Identify which cell holds the provided text, then report its (X, Y) central coordinate. 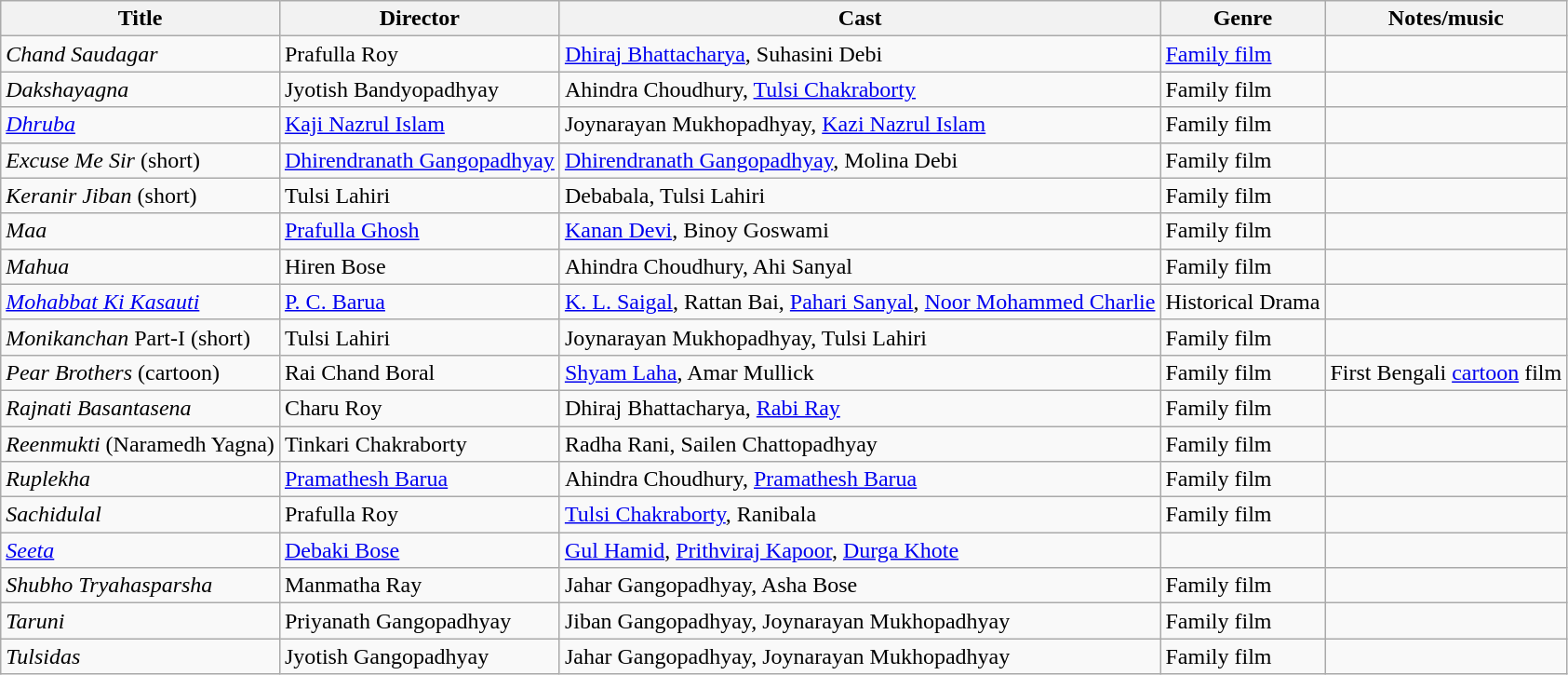
Tulsidas (141, 656)
Jyotish Gangopadhyay (419, 656)
Prafulla Ghosh (419, 231)
Notes/music (1446, 19)
Ahindra Choudhury, Ahi Sanyal (860, 266)
Shubho Tryahasparsha (141, 586)
Pramathesh Barua (419, 479)
Dhruba (141, 125)
Dhirendranath Gangopadhyay (419, 160)
Hiren Bose (419, 266)
Seeta (141, 550)
Jyotish Bandyopadhyay (419, 89)
Rai Chand Boral (419, 372)
Monikanchan Part-I (short) (141, 337)
Director (419, 19)
Historical Drama (1243, 302)
Ruplekha (141, 479)
Ahindra Choudhury, Pramathesh Barua (860, 479)
Joynarayan Mukhopadhyay, Tulsi Lahiri (860, 337)
Gul Hamid, Prithviraj Kapoor, Durga Khote (860, 550)
Title (141, 19)
Tinkari Chakraborty (419, 444)
Radha Rani, Sailen Chattopadhyay (860, 444)
Priyanath Gangopadhyay (419, 621)
Dhirendranath Gangopadhyay, Molina Debi (860, 160)
Dakshayagna (141, 89)
Ahindra Choudhury, Tulsi Chakraborty (860, 89)
Jahar Gangopadhyay, Asha Bose (860, 586)
Debaki Bose (419, 550)
P. C. Barua (419, 302)
Mohabbat Ki Kasauti (141, 302)
Tulsi Chakraborty, Ranibala (860, 515)
Keranir Jiban (short) (141, 196)
Kanan Devi, Binoy Goswami (860, 231)
Kaji Nazrul Islam (419, 125)
Pear Brothers (cartoon) (141, 372)
Cast (860, 19)
Manmatha Ray (419, 586)
Shyam Laha, Amar Mullick (860, 372)
First Bengali cartoon film (1446, 372)
Excuse Me Sir (short) (141, 160)
Genre (1243, 19)
Charu Roy (419, 408)
Chand Saudagar (141, 54)
Sachidulal (141, 515)
Taruni (141, 621)
Joynarayan Mukhopadhyay, Kazi Nazrul Islam (860, 125)
Reenmukti (Naramedh Yagna) (141, 444)
Debabala, Tulsi Lahiri (860, 196)
Mahua (141, 266)
Jiban Gangopadhyay, Joynarayan Mukhopadhyay (860, 621)
Rajnati Basantasena (141, 408)
K. L. Saigal, Rattan Bai, Pahari Sanyal, Noor Mohammed Charlie (860, 302)
Jahar Gangopadhyay, Joynarayan Mukhopadhyay (860, 656)
Dhiraj Bhattacharya, Suhasini Debi (860, 54)
Maa (141, 231)
Dhiraj Bhattacharya, Rabi Ray (860, 408)
